Pinpoint the cell where the given text exists, returning its [X, Y] midpoint coordinate. 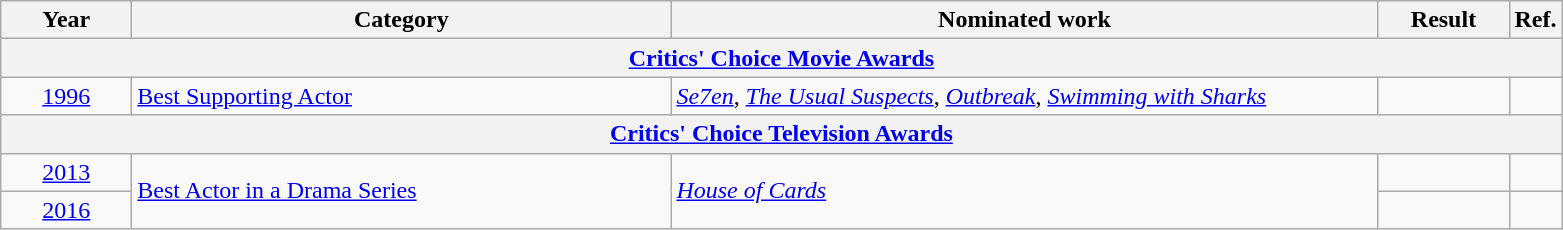
Year [66, 20]
Best Actor in a Drama Series [402, 191]
1996 [66, 96]
Ref. [1536, 20]
Result [1444, 20]
House of Cards [1024, 191]
Critics' Choice Television Awards [782, 134]
Critics' Choice Movie Awards [782, 58]
Best Supporting Actor [402, 96]
Se7en, The Usual Suspects, Outbreak, Swimming with Sharks [1024, 96]
Nominated work [1024, 20]
2013 [66, 172]
Category [402, 20]
2016 [66, 210]
